Extract the [x, y] coordinate from the center of the cell holding the provided text.  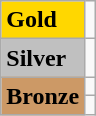
Bronze [43, 96]
Silver [43, 58]
Gold [43, 20]
